Scan for the cell matching the given text and deliver its [X, Y] coordinate at center. 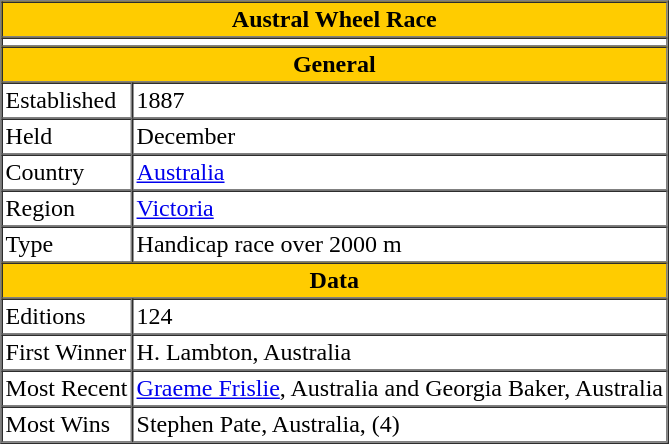
General [334, 64]
124 [400, 316]
Handicap race over 2000 m [400, 244]
Most Recent [66, 388]
Established [66, 100]
Australia [400, 172]
First Winner [66, 352]
Region [66, 208]
Editions [66, 316]
Victoria [400, 208]
H. Lambton, Australia [400, 352]
Most Wins [66, 424]
Austral Wheel Race [334, 20]
Type [66, 244]
Held [66, 136]
Stephen Pate, Australia, (4) [400, 424]
1887 [400, 100]
Data [334, 280]
December [400, 136]
Country [66, 172]
Graeme Frislie, Australia and Georgia Baker, Australia [400, 388]
